Find where the given text appears and provide that cell's center as (x, y) coordinate. 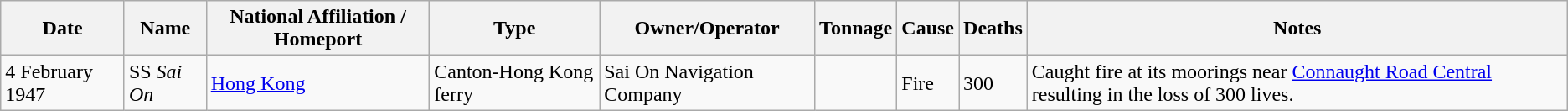
Owner/Operator (707, 29)
Sai On Navigation Company (707, 82)
4 February 1947 (63, 82)
Date (63, 29)
Tonnage (856, 29)
Deaths (993, 29)
Canton-Hong Kong ferry (514, 82)
Notes (1297, 29)
Caught fire at its moorings near Connaught Road Central resulting in the loss of 300 lives. (1297, 82)
SS Sai On (165, 82)
Cause (928, 29)
300 (993, 82)
Hong Kong (318, 82)
Type (514, 29)
National Affiliation / Homeport (318, 29)
Name (165, 29)
Fire (928, 82)
